Provide the [X, Y] coordinate of the cell's center where the given text is located.  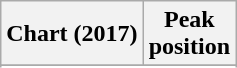
Chart (2017) [72, 34]
Peakposition [189, 34]
